Scan for the cell matching the given text and deliver its [X, Y] coordinate at center. 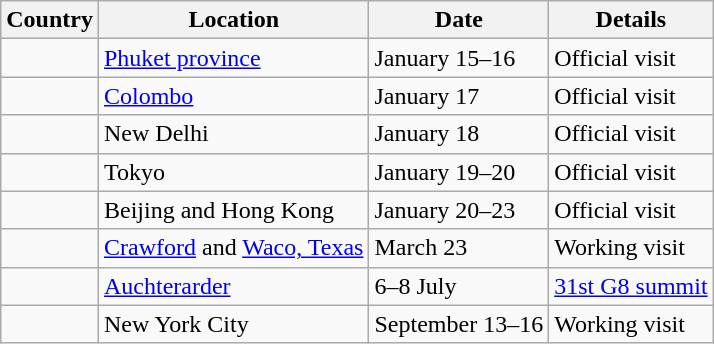
Location [233, 20]
January 17 [459, 96]
Tokyo [233, 172]
Details [631, 20]
January 18 [459, 134]
January 20–23 [459, 210]
March 23 [459, 248]
Beijing and Hong Kong [233, 210]
Country [50, 20]
Auchterarder [233, 286]
Colombo [233, 96]
31st G8 summit [631, 286]
6–8 July [459, 286]
January 19–20 [459, 172]
Date [459, 20]
New Delhi [233, 134]
New York City [233, 324]
January 15–16 [459, 58]
September 13–16 [459, 324]
Crawford and Waco, Texas [233, 248]
Phuket province [233, 58]
